From the cell containing the given text, extract its center point as [X, Y] coordinate. 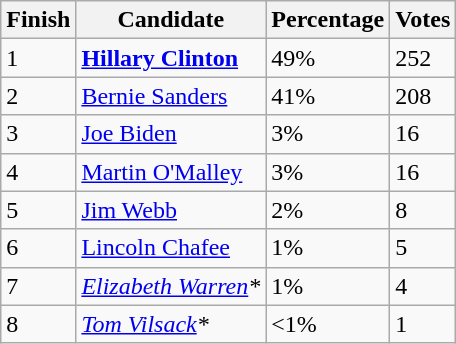
<1% [328, 324]
49% [328, 58]
Percentage [328, 20]
Tom Vilsack* [171, 324]
252 [423, 58]
Joe Biden [171, 134]
Bernie Sanders [171, 96]
Votes [423, 20]
Elizabeth Warren* [171, 286]
2% [328, 210]
41% [328, 96]
Finish [38, 20]
6 [38, 248]
Lincoln Chafee [171, 248]
Hillary Clinton [171, 58]
Candidate [171, 20]
208 [423, 96]
Jim Webb [171, 210]
7 [38, 286]
3 [38, 134]
2 [38, 96]
Martin O'Malley [171, 172]
